From the cell containing the given text, extract its center point as (X, Y) coordinate. 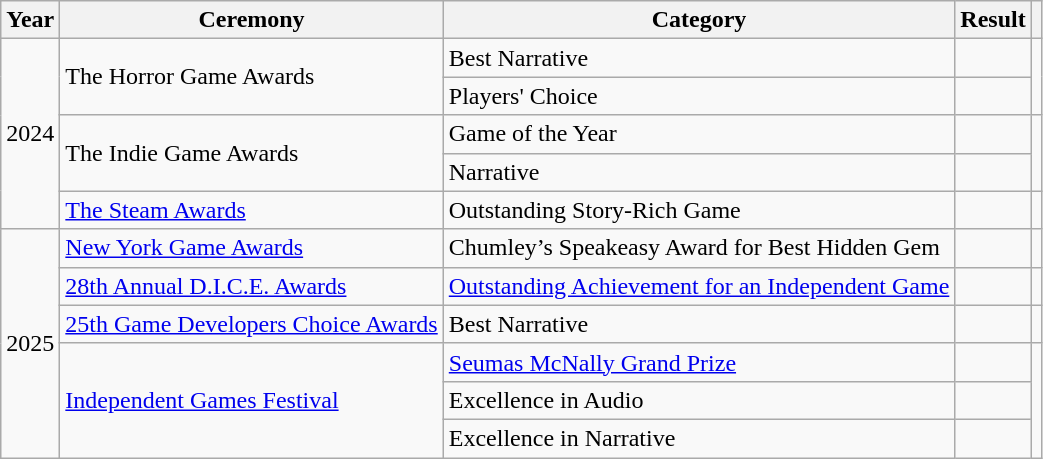
The Horror Game Awards (252, 77)
New York Game Awards (252, 248)
Category (699, 20)
Players' Choice (699, 96)
Narrative (699, 172)
Year (30, 20)
Outstanding Story-Rich Game (699, 210)
Seumas McNally Grand Prize (699, 362)
The Steam Awards (252, 210)
Game of the Year (699, 134)
Result (993, 20)
28th Annual D.I.C.E. Awards (252, 286)
Excellence in Narrative (699, 438)
2024 (30, 134)
Ceremony (252, 20)
Excellence in Audio (699, 400)
2025 (30, 343)
25th Game Developers Choice Awards (252, 324)
Outstanding Achievement for an Independent Game (699, 286)
The Indie Game Awards (252, 153)
Chumley’s Speakeasy Award for Best Hidden Gem (699, 248)
Independent Games Festival (252, 400)
